Pinpoint the cell where the given text exists, returning its [x, y] midpoint coordinate. 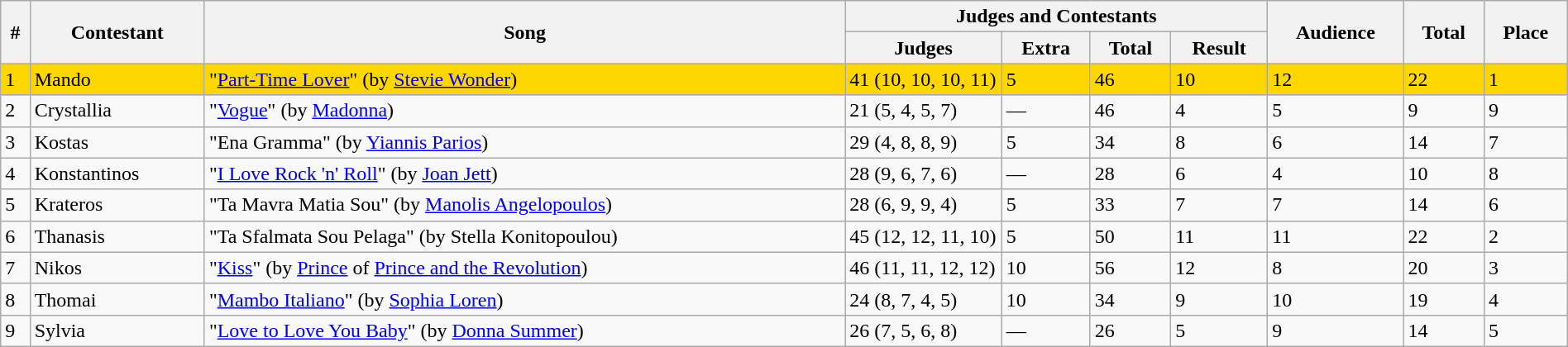
20 [1444, 268]
"Vogue" (by Madonna) [524, 111]
Krateros [117, 205]
21 (5, 4, 5, 7) [923, 111]
"Part-Time Lover" (by Stevie Wonder) [524, 79]
"Ta Sfalmata Sou Pelaga" (by Stella Konitopoulou) [524, 236]
28 [1130, 173]
41 (10, 10, 10, 11) [923, 79]
Sylvia [117, 330]
26 (7, 5, 6, 8) [923, 330]
Crystallia [117, 111]
Audience [1336, 32]
Judges and Contestants [1057, 17]
"Ta Mavra Matia Sou" (by Manolis Angelopoulos) [524, 205]
19 [1444, 299]
29 (4, 8, 8, 9) [923, 142]
Result [1219, 48]
33 [1130, 205]
Contestant [117, 32]
26 [1130, 330]
"Love to Love You Baby" (by Donna Summer) [524, 330]
# [15, 32]
"I Love Rock 'n' Roll" (by Joan Jett) [524, 173]
56 [1130, 268]
28 (9, 6, 7, 6) [923, 173]
Extra [1045, 48]
28 (6, 9, 9, 4) [923, 205]
45 (12, 12, 11, 10) [923, 236]
Konstantinos [117, 173]
Thanasis [117, 236]
Place [1525, 32]
50 [1130, 236]
Thomai [117, 299]
Song [524, 32]
Mando [117, 79]
"Ena Gramma" (by Yiannis Parios) [524, 142]
"Mambo Italiano" (by Sophia Loren) [524, 299]
"Kiss" (by Prince of Prince and the Revolution) [524, 268]
46 (11, 11, 12, 12) [923, 268]
Kostas [117, 142]
Judges [923, 48]
24 (8, 7, 4, 5) [923, 299]
Nikos [117, 268]
